Return the [x, y] coordinate for the center point of the cell that contains the specified text.  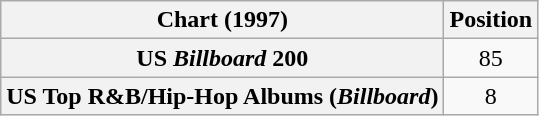
Chart (1997) [222, 20]
8 [491, 96]
US Billboard 200 [222, 58]
85 [491, 58]
US Top R&B/Hip-Hop Albums (Billboard) [222, 96]
Position [491, 20]
